Detect which cell encompasses the target text, then output its [x, y] center coordinate. 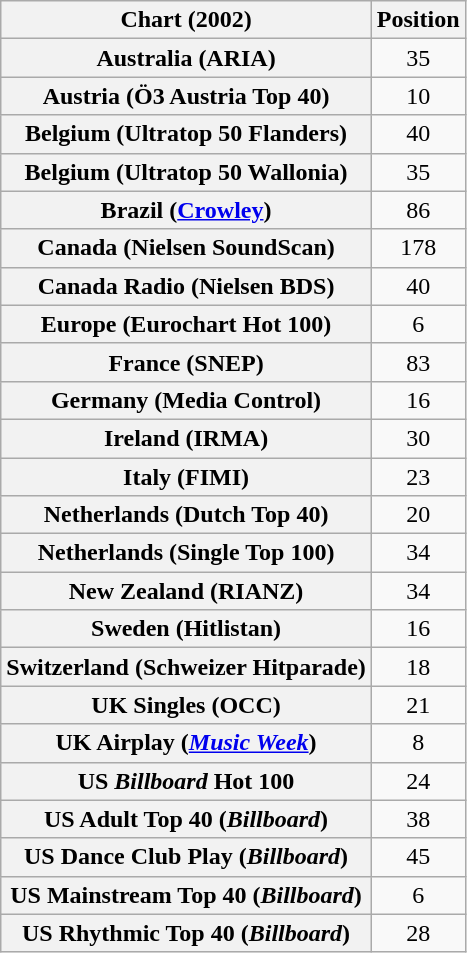
UK Singles (OCC) [186, 705]
New Zealand (RIANZ) [186, 591]
45 [418, 857]
Canada (Nielsen SoundScan) [186, 248]
Netherlands (Dutch Top 40) [186, 515]
178 [418, 248]
Europe (Eurochart Hot 100) [186, 324]
86 [418, 210]
24 [418, 781]
21 [418, 705]
83 [418, 362]
Chart (2002) [186, 20]
UK Airplay (Music Week) [186, 743]
US Dance Club Play (Billboard) [186, 857]
Australia (ARIA) [186, 58]
France (SNEP) [186, 362]
28 [418, 933]
23 [418, 477]
Sweden (Hitlistan) [186, 629]
Austria (Ö3 Austria Top 40) [186, 96]
20 [418, 515]
8 [418, 743]
30 [418, 438]
18 [418, 667]
US Adult Top 40 (Billboard) [186, 819]
10 [418, 96]
Switzerland (Schweizer Hitparade) [186, 667]
Germany (Media Control) [186, 400]
Position [418, 20]
US Rhythmic Top 40 (Billboard) [186, 933]
Belgium (Ultratop 50 Wallonia) [186, 172]
38 [418, 819]
Brazil (Crowley) [186, 210]
Italy (FIMI) [186, 477]
Belgium (Ultratop 50 Flanders) [186, 134]
US Mainstream Top 40 (Billboard) [186, 895]
Netherlands (Single Top 100) [186, 553]
Ireland (IRMA) [186, 438]
Canada Radio (Nielsen BDS) [186, 286]
US Billboard Hot 100 [186, 781]
